Scan for the cell matching the given text and deliver its [x, y] coordinate at center. 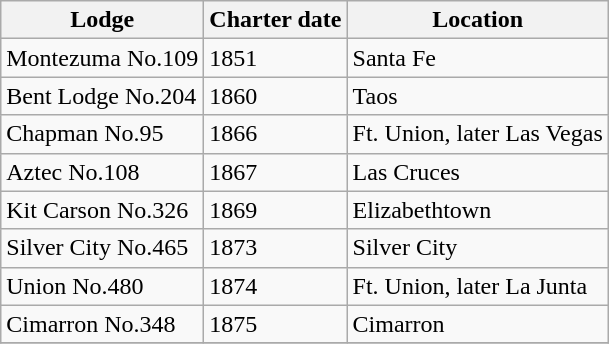
Ft. Union, later La Junta [478, 286]
Silver City No.465 [102, 248]
Kit Carson No.326 [102, 210]
Ft. Union, later Las Vegas [478, 134]
Charter date [276, 20]
Bent Lodge No.204 [102, 96]
Cimarron [478, 324]
Union No.480 [102, 286]
Elizabethtown [478, 210]
Taos [478, 96]
Montezuma No.109 [102, 58]
Las Cruces [478, 172]
1860 [276, 96]
Chapman No.95 [102, 134]
Aztec No.108 [102, 172]
1873 [276, 248]
Cimarron No.348 [102, 324]
1874 [276, 286]
Silver City [478, 248]
1851 [276, 58]
Lodge [102, 20]
1875 [276, 324]
1866 [276, 134]
Santa Fe [478, 58]
1867 [276, 172]
Location [478, 20]
1869 [276, 210]
